Pinpoint the cell where the given text exists, returning its (x, y) midpoint coordinate. 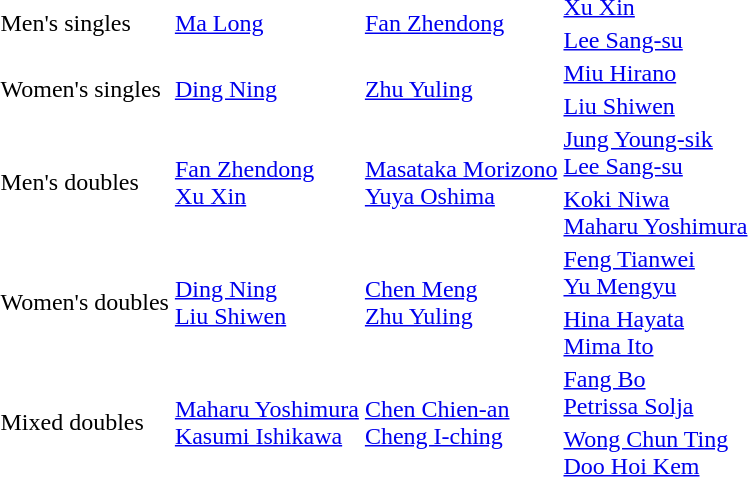
Ding Ning Liu Shiwen (266, 302)
Fan Zhendong Xu Xin (266, 182)
Masataka Morizono Yuya Oshima (461, 182)
Ding Ning (266, 90)
Zhu Yuling (461, 90)
Chen Meng Zhu Yuling (461, 302)
